Return the [x, y] coordinate for the center point of the cell that contains the specified text.  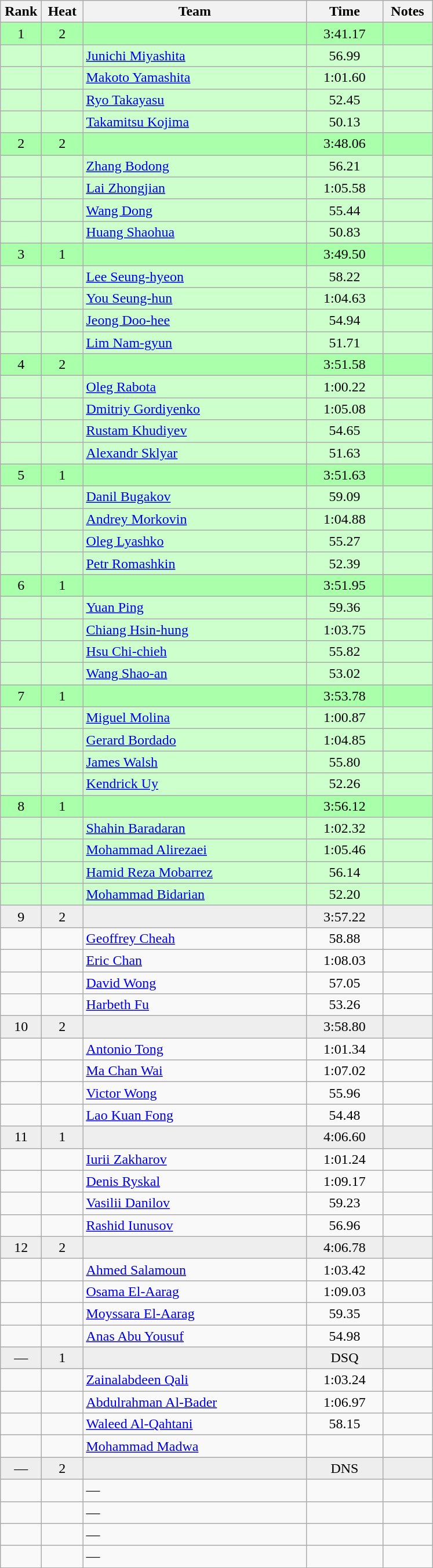
3:53.78 [344, 696]
1:00.87 [344, 718]
54.48 [344, 1115]
Rustam Khudiyev [195, 431]
1:04.85 [344, 740]
Eric Chan [195, 960]
1:02.32 [344, 828]
9 [21, 916]
Junichi Miyashita [195, 56]
Mohammad Madwa [195, 1446]
Makoto Yamashita [195, 78]
53.02 [344, 674]
Wang Dong [195, 210]
56.96 [344, 1225]
52.20 [344, 894]
Gerard Bordado [195, 740]
Danil Bugakov [195, 497]
Heat [63, 12]
53.26 [344, 1005]
Alexandr Sklyar [195, 453]
1:03.24 [344, 1380]
Lao Kuan Fong [195, 1115]
3:51.63 [344, 475]
10 [21, 1027]
Rashid Iunusov [195, 1225]
Moyssara El-Aarag [195, 1313]
Geoffrey Cheah [195, 938]
56.21 [344, 166]
51.63 [344, 453]
Jeong Doo-hee [195, 321]
Osama El-Aarag [195, 1291]
Yuan Ping [195, 607]
11 [21, 1137]
Zainalabdeen Qali [195, 1380]
Rank [21, 12]
Mohammad Bidarian [195, 894]
David Wong [195, 983]
Iurii Zakharov [195, 1159]
4:06.78 [344, 1247]
James Walsh [195, 762]
Hsu Chi-chieh [195, 652]
50.13 [344, 122]
54.94 [344, 321]
Wang Shao-an [195, 674]
1:04.63 [344, 299]
Abdulrahman Al-Bader [195, 1402]
Victor Wong [195, 1093]
51.71 [344, 343]
Petr Romashkin [195, 563]
54.98 [344, 1335]
59.09 [344, 497]
Harbeth Fu [195, 1005]
55.27 [344, 541]
Andrey Morkovin [195, 519]
58.15 [344, 1424]
Notes [407, 12]
Zhang Bodong [195, 166]
1:08.03 [344, 960]
Kendrick Uy [195, 784]
57.05 [344, 983]
3:51.95 [344, 585]
55.96 [344, 1093]
Anas Abu Yousuf [195, 1335]
3:58.80 [344, 1027]
Lai Zhongjian [195, 188]
3:51.58 [344, 365]
1:01.60 [344, 78]
Miguel Molina [195, 718]
DSQ [344, 1358]
3:49.50 [344, 254]
Oleg Rabota [195, 387]
59.36 [344, 607]
Lee Seung-hyeon [195, 277]
Chiang Hsin-hung [195, 629]
56.14 [344, 872]
1:05.08 [344, 409]
56.99 [344, 56]
55.44 [344, 210]
1:03.42 [344, 1269]
8 [21, 806]
1:05.46 [344, 850]
Oleg Lyashko [195, 541]
Lim Nam-gyun [195, 343]
1:05.58 [344, 188]
59.23 [344, 1203]
1:01.34 [344, 1049]
1:04.88 [344, 519]
54.65 [344, 431]
1:00.22 [344, 387]
52.45 [344, 100]
55.80 [344, 762]
5 [21, 475]
1:09.17 [344, 1181]
7 [21, 696]
Team [195, 12]
58.88 [344, 938]
52.26 [344, 784]
55.82 [344, 652]
DNS [344, 1468]
Vasilii Danilov [195, 1203]
1:09.03 [344, 1291]
Ahmed Salamoun [195, 1269]
Mohammad Alirezaei [195, 850]
Waleed Al-Qahtani [195, 1424]
Hamid Reza Mobarrez [195, 872]
3:41.17 [344, 34]
1:01.24 [344, 1159]
Takamitsu Kojima [195, 122]
Ryo Takayasu [195, 100]
1:03.75 [344, 629]
Time [344, 12]
Huang Shaohua [195, 232]
3:48.06 [344, 144]
Dmitriy Gordiyenko [195, 409]
12 [21, 1247]
1:06.97 [344, 1402]
Ma Chan Wai [195, 1071]
Shahin Baradaran [195, 828]
You Seung-hun [195, 299]
58.22 [344, 277]
3 [21, 254]
1:07.02 [344, 1071]
50.83 [344, 232]
59.35 [344, 1313]
6 [21, 585]
4 [21, 365]
3:57.22 [344, 916]
4:06.60 [344, 1137]
3:56.12 [344, 806]
52.39 [344, 563]
Denis Ryskal [195, 1181]
Antonio Tong [195, 1049]
